Pinpoint the cell where the given text exists, returning its (X, Y) midpoint coordinate. 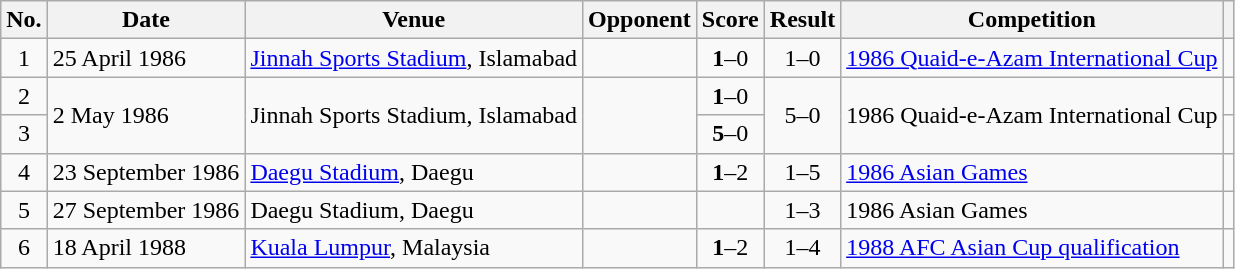
1–3 (802, 210)
6 (24, 248)
25 April 1986 (146, 58)
1–5 (802, 172)
3 (24, 134)
2 (24, 96)
27 September 1986 (146, 210)
Opponent (640, 20)
No. (24, 20)
1–4 (802, 248)
2 May 1986 (146, 115)
18 April 1988 (146, 248)
4 (24, 172)
Result (802, 20)
23 September 1986 (146, 172)
Venue (414, 20)
1 (24, 58)
5 (24, 210)
Date (146, 20)
1988 AFC Asian Cup qualification (1032, 248)
Kuala Lumpur, Malaysia (414, 248)
Competition (1032, 20)
Score (730, 20)
